Provide the [X, Y] coordinate of the cell's center where the given text is located.  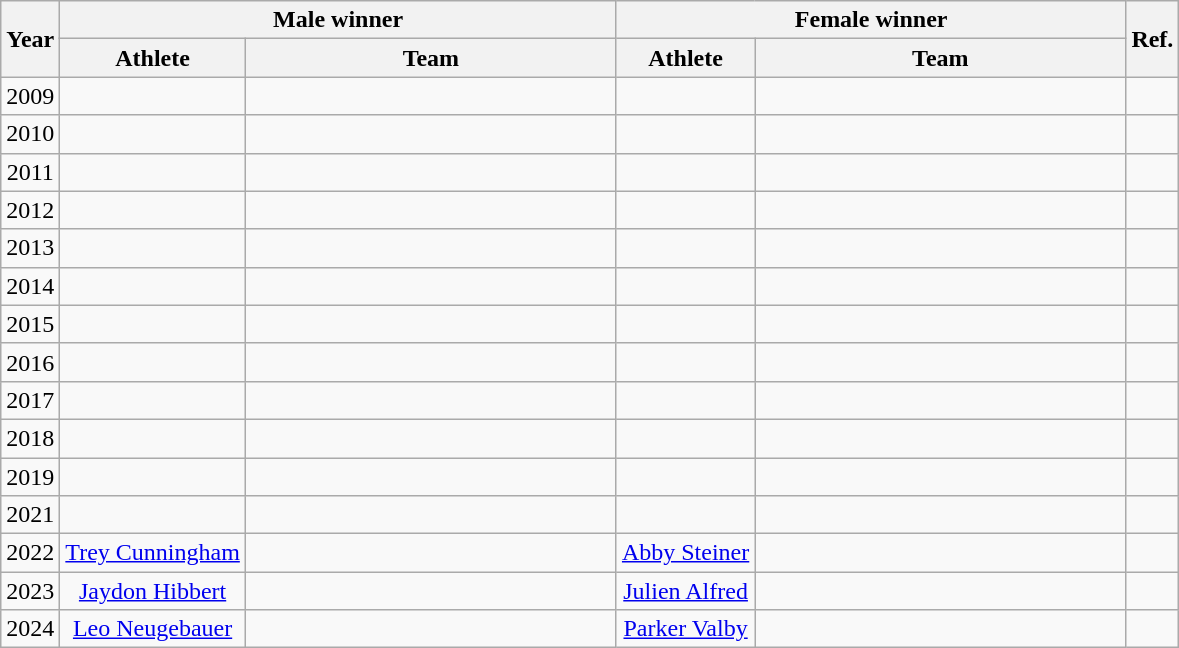
2009 [30, 96]
Male winner [338, 20]
2018 [30, 438]
Trey Cunningham [153, 553]
Abby Steiner [685, 553]
2014 [30, 286]
Year [30, 39]
2013 [30, 248]
2023 [30, 591]
Ref. [1152, 39]
2012 [30, 210]
2024 [30, 629]
2022 [30, 553]
2010 [30, 134]
Female winner [870, 20]
Julien Alfred [685, 591]
Leo Neugebauer [153, 629]
2011 [30, 172]
Parker Valby [685, 629]
Jaydon Hibbert [153, 591]
2016 [30, 362]
2017 [30, 400]
2015 [30, 324]
2021 [30, 515]
2019 [30, 477]
